For the text-containing cell, return its midpoint in (X, Y) coordinate format. 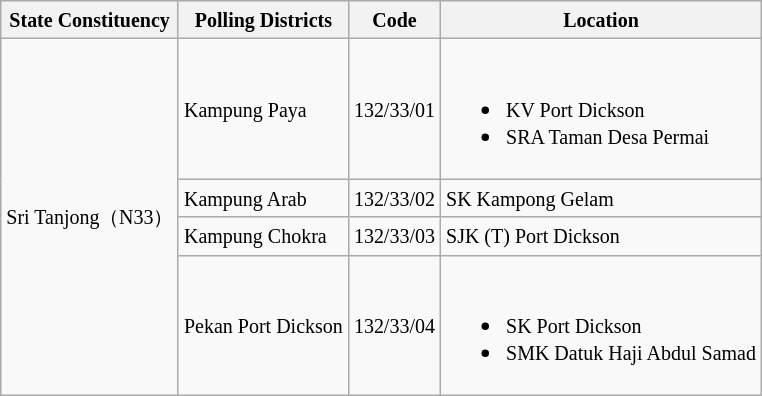
132/33/02 (394, 198)
Polling Districts (263, 20)
132/33/04 (394, 325)
Sri Tanjong（N33） (90, 217)
KV Port DicksonSRA Taman Desa Permai (602, 109)
State Constituency (90, 20)
132/33/01 (394, 109)
Location (602, 20)
SK Port DicksonSMK Datuk Haji Abdul Samad (602, 325)
132/33/03 (394, 236)
SK Kampong Gelam (602, 198)
Kampung Chokra (263, 236)
Kampung Paya (263, 109)
SJK (T) Port Dickson (602, 236)
Kampung Arab (263, 198)
Code (394, 20)
Pekan Port Dickson (263, 325)
